Return (X, Y) of the center of cell containing provided text 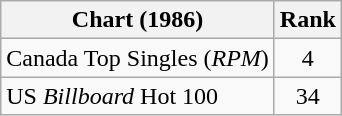
Rank (308, 20)
US Billboard Hot 100 (138, 96)
34 (308, 96)
Canada Top Singles (RPM) (138, 58)
4 (308, 58)
Chart (1986) (138, 20)
